For the text-containing cell, return its midpoint in [X, Y] coordinate format. 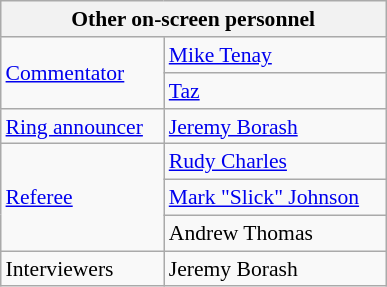
Ring announcer [82, 126]
Mike Tenay [275, 55]
Taz [275, 91]
Other on-screen personnel [194, 19]
Rudy Charles [275, 162]
Referee [82, 198]
Mark "Slick" Johnson [275, 197]
Andrew Thomas [275, 233]
Commentator [82, 72]
Interviewers [82, 269]
